Return [X, Y] of the center of cell containing provided text 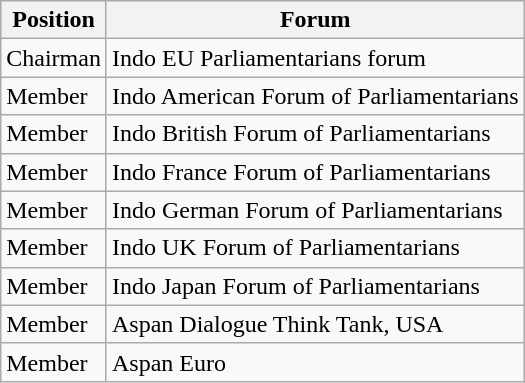
Aspan Dialogue Think Tank, USA [315, 324]
Indo EU Parliamentarians forum [315, 58]
Indo UK Forum of Parliamentarians [315, 248]
Forum [315, 20]
Indo Japan Forum of Parliamentarians [315, 286]
Indo German Forum of Parliamentarians [315, 210]
Position [54, 20]
Chairman [54, 58]
Indo France Forum of Parliamentarians [315, 172]
Indo British Forum of Parliamentarians [315, 134]
Indo American Forum of Parliamentarians [315, 96]
Aspan Euro [315, 362]
